Identify which cell holds the provided text, then report its [x, y] central coordinate. 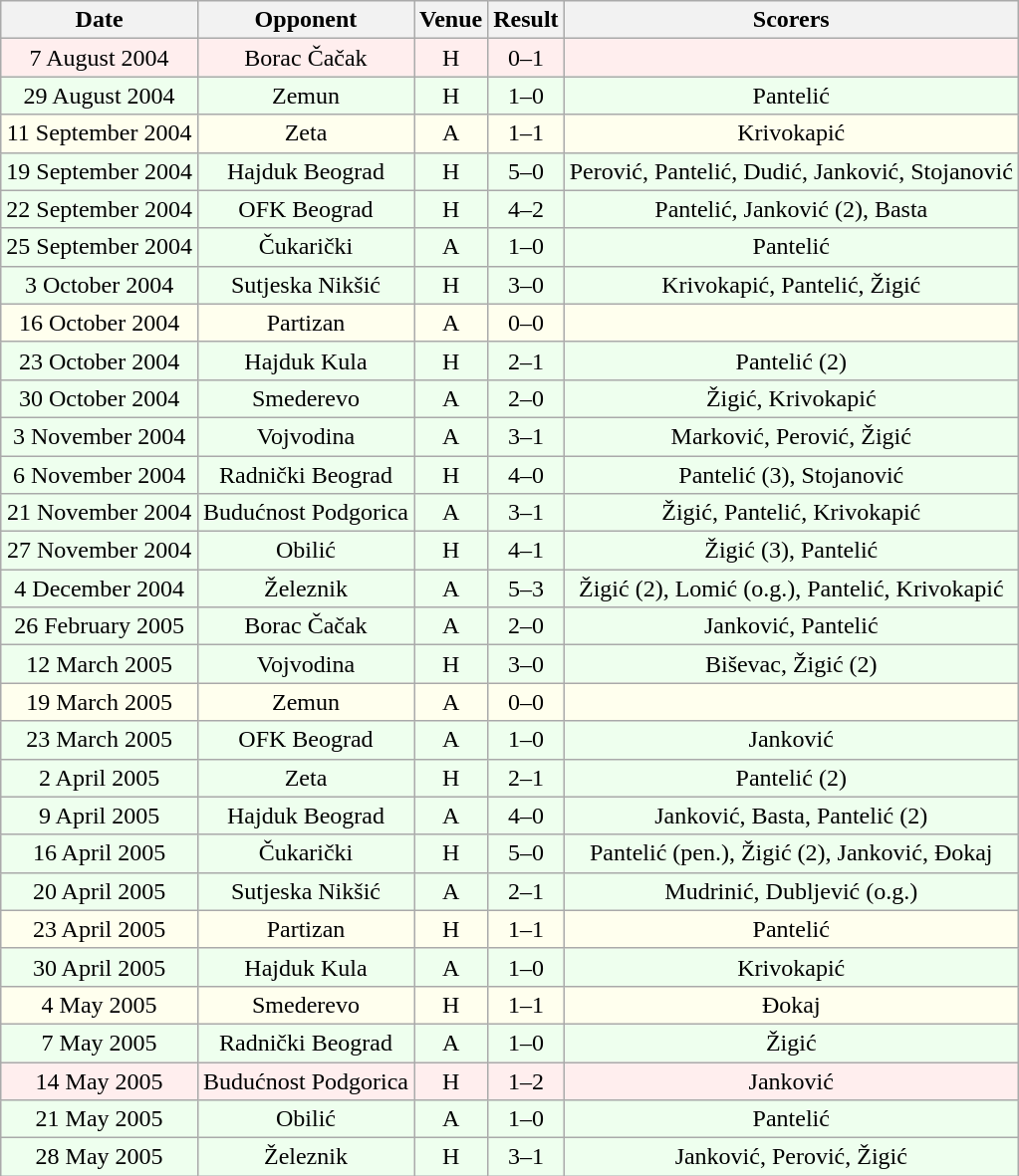
Result [526, 20]
7 May 2005 [100, 1043]
30 April 2005 [100, 967]
Date [100, 20]
2 April 2005 [100, 778]
19 March 2005 [100, 702]
Biševac, Žigić (2) [791, 664]
19 September 2004 [100, 171]
4–2 [526, 209]
30 October 2004 [100, 398]
Venue [451, 20]
11 September 2004 [100, 133]
20 April 2005 [100, 891]
Janković, Pantelić [791, 626]
6 November 2004 [100, 475]
4 May 2005 [100, 1005]
Pantelić (pen.), Žigić (2), Janković, Đokaj [791, 853]
Žigić [791, 1043]
Žigić, Pantelić, Krivokapić [791, 513]
23 October 2004 [100, 360]
Marković, Perović, Žigić [791, 436]
Žigić (3), Pantelić [791, 551]
28 May 2005 [100, 1157]
1–2 [526, 1080]
14 May 2005 [100, 1080]
4 December 2004 [100, 588]
22 September 2004 [100, 209]
3 October 2004 [100, 285]
Žigić, Krivokapić [791, 398]
4–1 [526, 551]
3 November 2004 [100, 436]
16 October 2004 [100, 323]
27 November 2004 [100, 551]
25 September 2004 [100, 247]
Pantelić, Janković (2), Basta [791, 209]
Opponent [305, 20]
9 April 2005 [100, 816]
7 August 2004 [100, 58]
Đokaj [791, 1005]
12 March 2005 [100, 664]
26 February 2005 [100, 626]
Mudrinić, Dubljević (o.g.) [791, 891]
23 March 2005 [100, 740]
Janković, Perović, Žigić [791, 1157]
0–1 [526, 58]
Janković, Basta, Pantelić (2) [791, 816]
Pantelić (3), Stojanović [791, 475]
16 April 2005 [100, 853]
23 April 2005 [100, 929]
Perović, Pantelić, Dudić, Janković, Stojanović [791, 171]
21 May 2005 [100, 1119]
Scorers [791, 20]
21 November 2004 [100, 513]
29 August 2004 [100, 96]
5–3 [526, 588]
Žigić (2), Lomić (o.g.), Pantelić, Krivokapić [791, 588]
Krivokapić, Pantelić, Žigić [791, 285]
